For the text-containing cell, return its midpoint in (x, y) coordinate format. 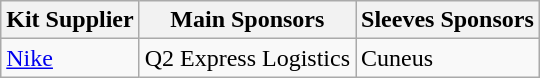
Nike (70, 58)
Q2 Express Logistics (247, 58)
Kit Supplier (70, 20)
Cuneus (448, 58)
Sleeves Sponsors (448, 20)
Main Sponsors (247, 20)
